Scan for the cell matching the given text and deliver its [X, Y] coordinate at center. 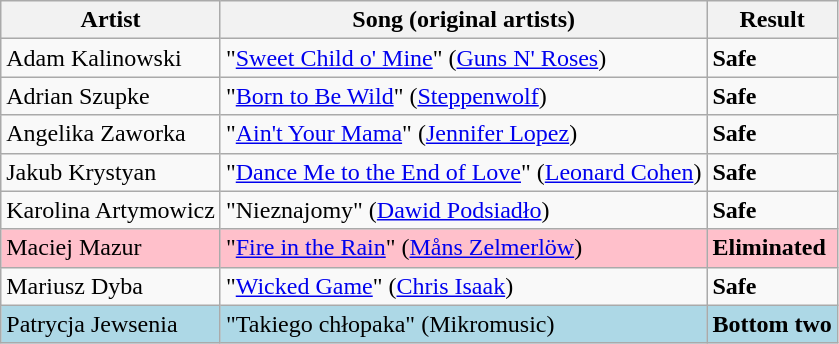
"Nieznajomy" (Dawid Podsiadło) [463, 210]
"Wicked Game" (Chris Isaak) [463, 286]
Song (original artists) [463, 20]
"Dance Me to the End of Love" (Leonard Cohen) [463, 172]
Patrycja Jewsenia [111, 324]
Jakub Krystyan [111, 172]
Bottom two [772, 324]
"Ain't Your Mama" (Jennifer Lopez) [463, 134]
Angelika Zaworka [111, 134]
"Takiego chłopaka" (Mikromusic) [463, 324]
Adam Kalinowski [111, 58]
Karolina Artymowicz [111, 210]
Eliminated [772, 248]
Artist [111, 20]
"Sweet Child o' Mine" (Guns N' Roses) [463, 58]
"Fire in the Rain" (Måns Zelmerlöw) [463, 248]
Maciej Mazur [111, 248]
Result [772, 20]
"Born to Be Wild" (Steppenwolf) [463, 96]
Adrian Szupke [111, 96]
Mariusz Dyba [111, 286]
